Identify which cell holds the provided text, then report its [x, y] central coordinate. 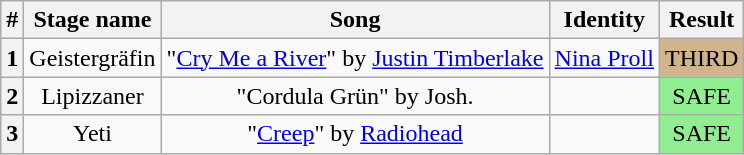
Geistergräfin [92, 58]
Nina Proll [604, 58]
"Cordula Grün" by Josh. [355, 96]
Lipizzaner [92, 96]
Identity [604, 20]
# [12, 20]
Song [355, 20]
3 [12, 134]
Result [701, 20]
Yeti [92, 134]
"Cry Me a River" by Justin Timberlake [355, 58]
THIRD [701, 58]
Stage name [92, 20]
"Creep" by Radiohead [355, 134]
2 [12, 96]
1 [12, 58]
